Locate the cell with the specified text and output its [x, y] center coordinate. 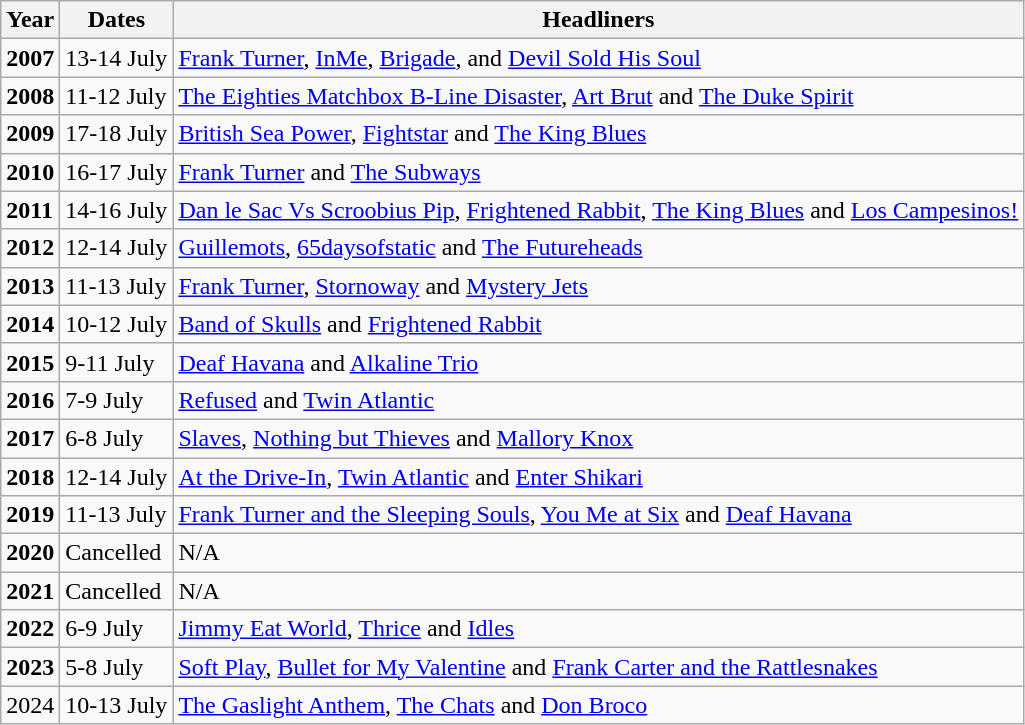
Slaves, Nothing but Thieves and Mallory Knox [598, 438]
7-9 July [116, 400]
Dates [116, 20]
Dan le Sac Vs Scroobius Pip, Frightened Rabbit, The King Blues and Los Campesinos! [598, 210]
9-11 July [116, 362]
Jimmy Eat World, Thrice and Idles [598, 629]
Guillemots, 65daysofstatic and The Futureheads [598, 248]
2016 [30, 400]
17-18 July [116, 134]
6-9 July [116, 629]
2019 [30, 515]
5-8 July [116, 667]
6-8 July [116, 438]
2011 [30, 210]
Year [30, 20]
2012 [30, 248]
2020 [30, 553]
2024 [30, 705]
At the Drive-In, Twin Atlantic and Enter Shikari [598, 477]
13-14 July [116, 58]
Deaf Havana and Alkaline Trio [598, 362]
Band of Skulls and Frightened Rabbit [598, 324]
Refused and Twin Atlantic [598, 400]
2015 [30, 362]
2021 [30, 591]
2007 [30, 58]
2017 [30, 438]
The Gaslight Anthem, The Chats and Don Broco [598, 705]
British Sea Power, Fightstar and The King Blues [598, 134]
2022 [30, 629]
2008 [30, 96]
2010 [30, 172]
2013 [30, 286]
Frank Turner and the Sleeping Souls, You Me at Six and Deaf Havana [598, 515]
Frank Turner, Stornoway and Mystery Jets [598, 286]
10-13 July [116, 705]
Frank Turner and The Subways [598, 172]
11-12 July [116, 96]
16-17 July [116, 172]
The Eighties Matchbox B-Line Disaster, Art Brut and The Duke Spirit [598, 96]
2009 [30, 134]
Frank Turner, InMe, Brigade, and Devil Sold His Soul [598, 58]
2023 [30, 667]
14-16 July [116, 210]
2014 [30, 324]
Headliners [598, 20]
Soft Play, Bullet for My Valentine and Frank Carter and the Rattlesnakes [598, 667]
2018 [30, 477]
10-12 July [116, 324]
